Return the (x, y) coordinate for the center point of the cell that contains the specified text.  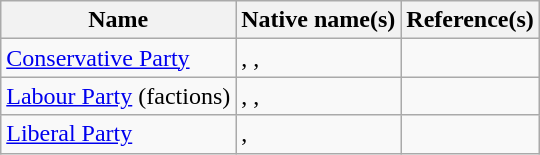
Labour Party (factions) (118, 96)
Liberal Party (118, 134)
Conservative Party (118, 58)
Reference(s) (470, 20)
, (318, 134)
Native name(s) (318, 20)
Name (118, 20)
